Scan for the cell matching the given text and deliver its (X, Y) coordinate at center. 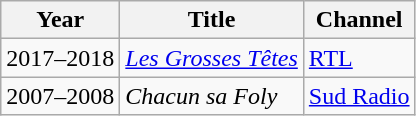
2017–2018 (60, 58)
RTL (359, 58)
Channel (359, 20)
Title (212, 20)
Chacun sa Foly (212, 96)
Year (60, 20)
Sud Radio (359, 96)
2007–2008 (60, 96)
Les Grosses Têtes (212, 58)
